Extract the (X, Y) coordinate from the center of the cell holding the provided text.  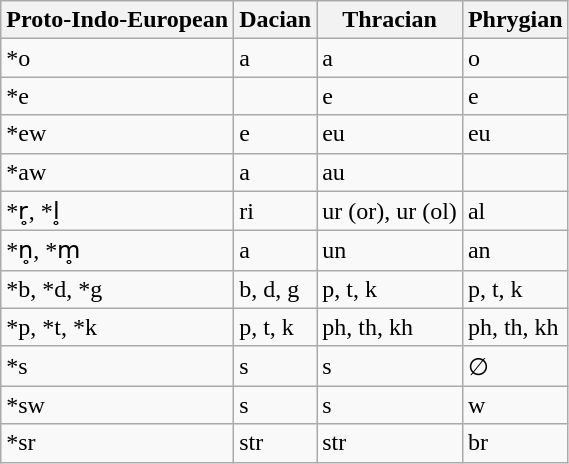
Dacian (276, 20)
*ew (118, 134)
*o (118, 58)
o (515, 58)
ur (or), ur (ol) (390, 211)
un (390, 251)
Proto-Indo-European (118, 20)
b, d, g (276, 289)
*aw (118, 172)
Thracian (390, 20)
*e (118, 96)
*b, *d, *g (118, 289)
an (515, 251)
al (515, 211)
*n̥, *m̥ (118, 251)
∅ (515, 366)
ri (276, 211)
Phrygian (515, 20)
*s (118, 366)
w (515, 405)
*r̥, *l̥ (118, 211)
*sr (118, 443)
au (390, 172)
br (515, 443)
*p, *t, *k (118, 327)
*sw (118, 405)
